From the cell containing the given text, extract its center point as (X, Y) coordinate. 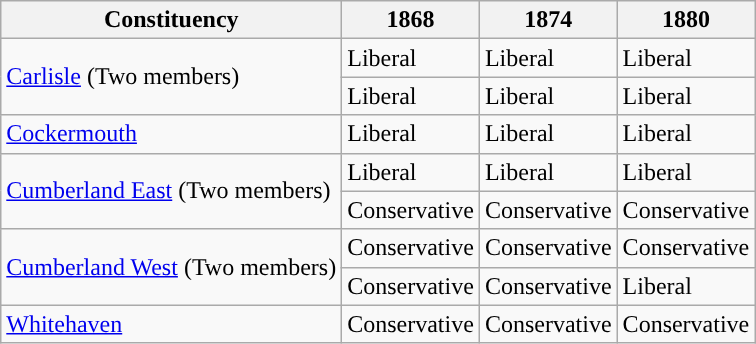
Constituency (172, 20)
1868 (411, 20)
Carlisle (Two members) (172, 77)
Cumberland East (Two members) (172, 191)
1880 (686, 20)
Cockermouth (172, 134)
Cumberland West (Two members) (172, 267)
1874 (548, 20)
Whitehaven (172, 324)
